Search for the cell housing the specified text and yield its [X, Y] center coordinate. 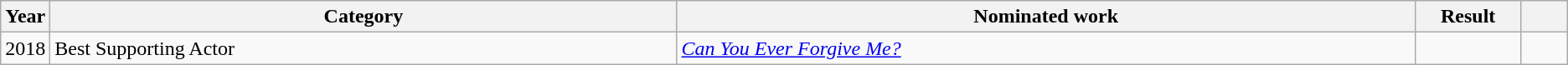
Result [1467, 17]
Year [25, 17]
Can You Ever Forgive Me? [1045, 48]
2018 [25, 48]
Category [364, 17]
Nominated work [1045, 17]
Best Supporting Actor [364, 48]
